Find where the given text appears and provide that cell's center as [X, Y] coordinate. 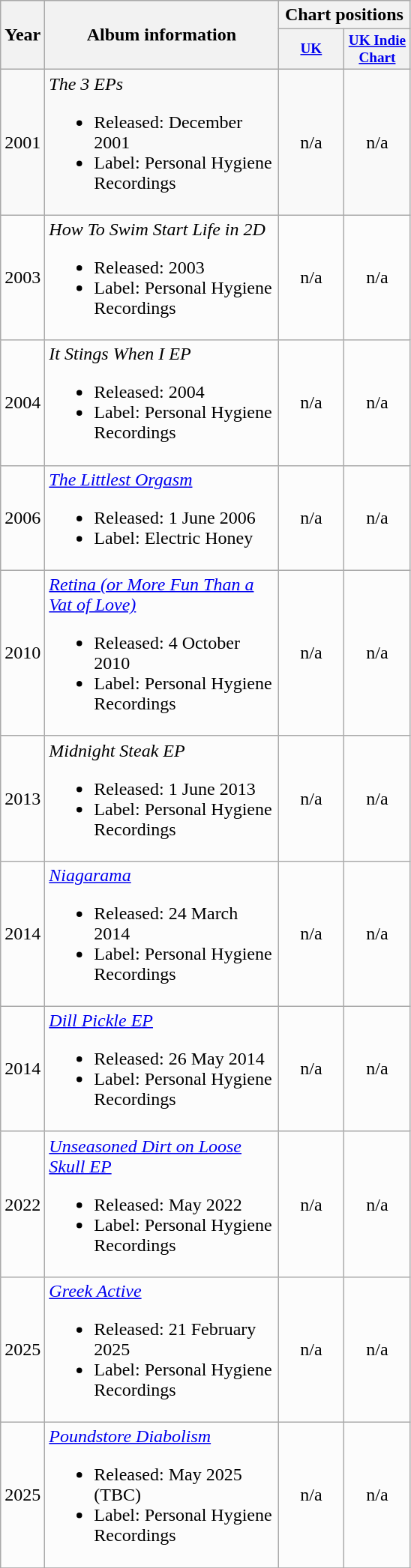
2003 [22, 277]
2006 [22, 518]
Dill Pickle EPReleased: 26 May 2014Label: Personal Hygiene Recordings [162, 1068]
Greek ActiveReleased: 21 February 2025Label: Personal Hygiene Recordings [162, 1350]
Year [22, 35]
2013 [22, 799]
How To Swim Start Life in 2DReleased: 2003Label: Personal Hygiene Recordings [162, 277]
Poundstore DiabolismReleased: May 2025 (TBC)Label: Personal Hygiene Recordings [162, 1495]
Chart positions [344, 15]
2022 [22, 1204]
UK [311, 49]
Album information [162, 35]
UK Indie Chart [377, 49]
2001 [22, 142]
The Littlest OrgasmReleased: 1 June 2006Label: Electric Honey [162, 518]
2004 [22, 403]
Retina (or More Fun Than a Vat of Love)Released: 4 October 2010Label: Personal Hygiene Recordings [162, 653]
2010 [22, 653]
It Stings When I EPReleased: 2004Label: Personal Hygiene Recordings [162, 403]
The 3 EPsReleased: December 2001Label: Personal Hygiene Recordings [162, 142]
Midnight Steak EPReleased: 1 June 2013Label: Personal Hygiene Recordings [162, 799]
Unseasoned Dirt on Loose Skull EPReleased: May 2022Label: Personal Hygiene Recordings [162, 1204]
NiagaramaReleased: 24 March 2014Label: Personal Hygiene Recordings [162, 933]
